Return [X, Y] of the center of cell containing provided text 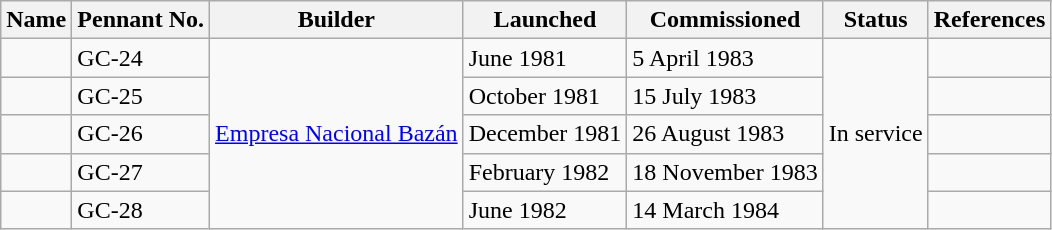
Pennant No. [141, 20]
14 March 1984 [725, 210]
GC-27 [141, 172]
5 April 1983 [725, 58]
February 1982 [545, 172]
26 August 1983 [725, 134]
GC-26 [141, 134]
References [990, 20]
Empresa Nacional Bazán [337, 134]
June 1981 [545, 58]
Name [36, 20]
Commissioned [725, 20]
18 November 1983 [725, 172]
Launched [545, 20]
GC-28 [141, 210]
October 1981 [545, 96]
15 July 1983 [725, 96]
GC-24 [141, 58]
In service [876, 134]
Builder [337, 20]
Status [876, 20]
GC-25 [141, 96]
June 1982 [545, 210]
December 1981 [545, 134]
